Return the [x, y] coordinate for the center point of the cell that contains the specified text.  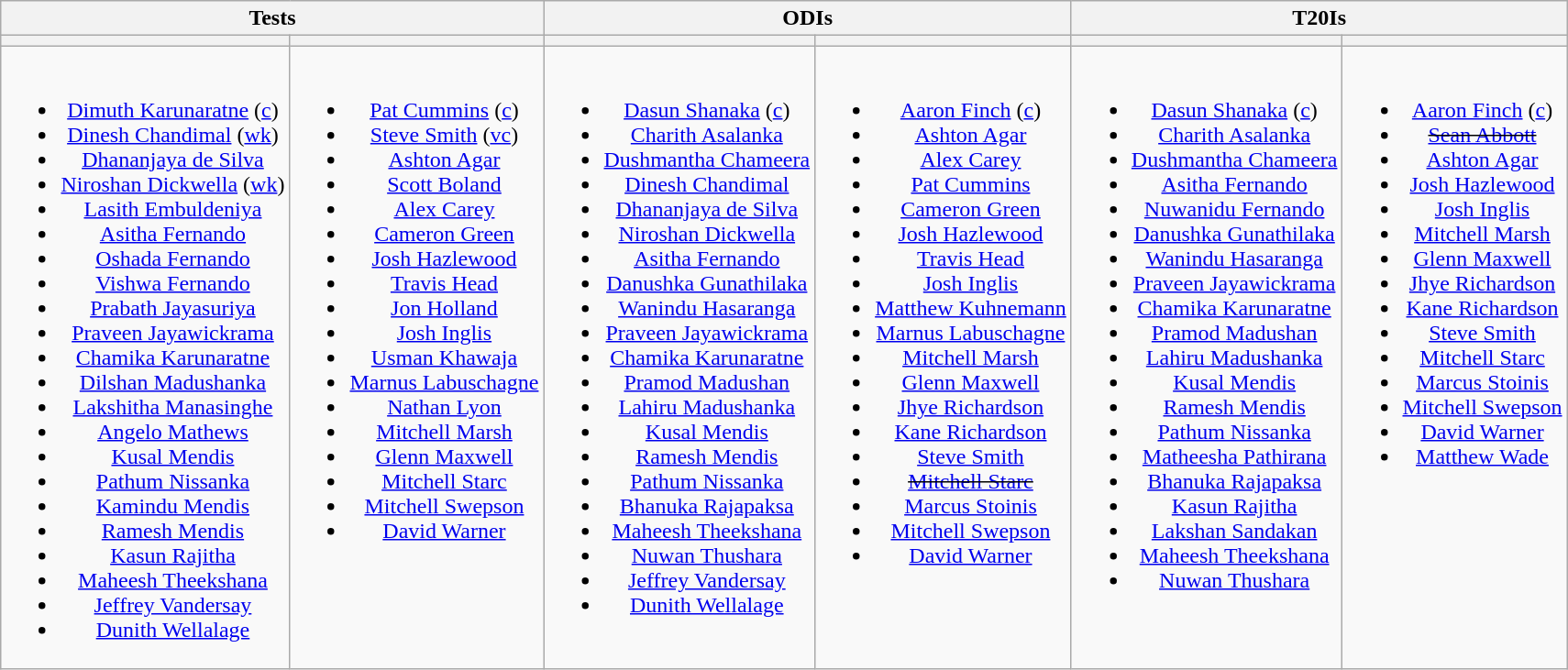
T20Is [1319, 18]
Tests [272, 18]
ODIs [807, 18]
